Pinpoint the cell where the given text exists, returning its [X, Y] midpoint coordinate. 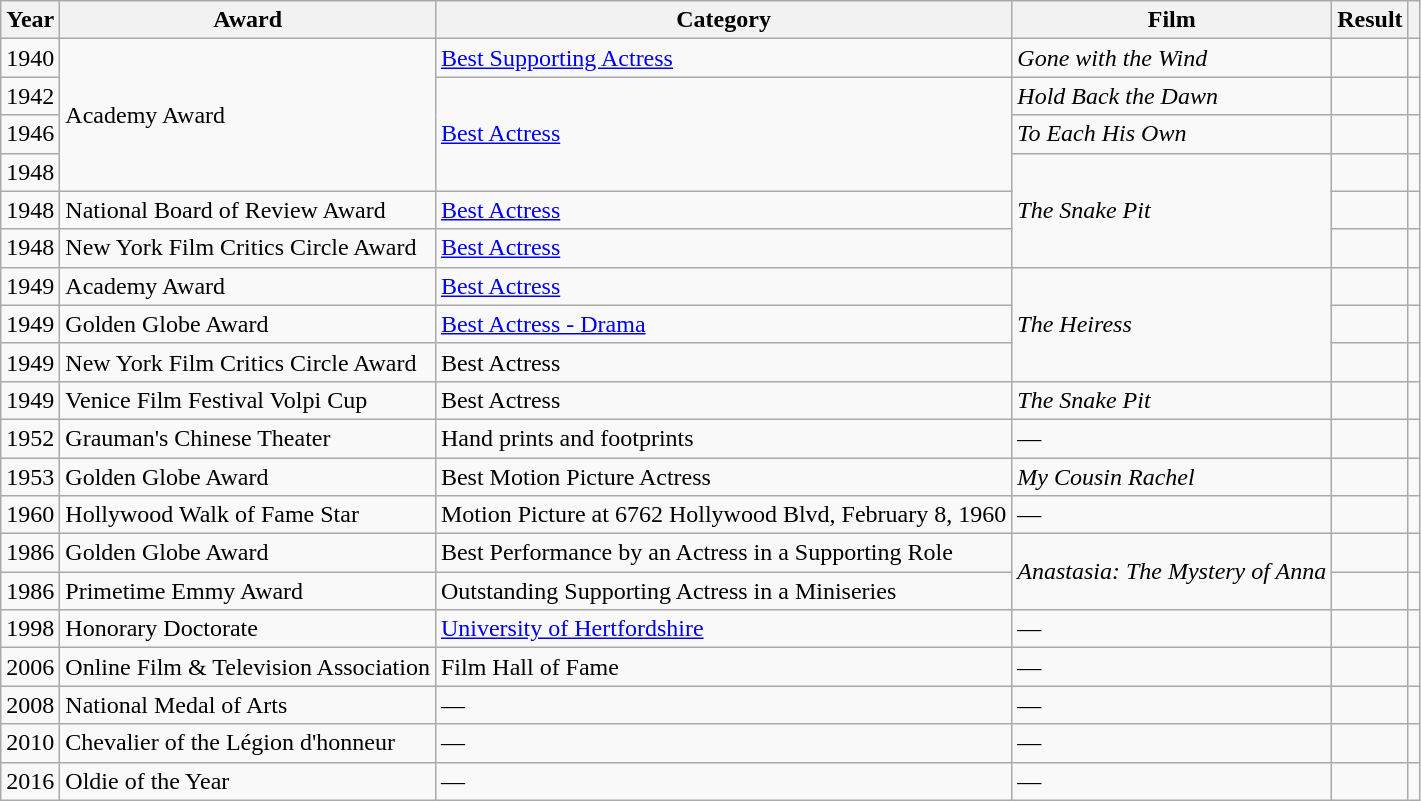
Motion Picture at 6762 Hollywood Blvd, February 8, 1960 [723, 515]
Online Film & Television Association [248, 667]
2008 [30, 705]
Hollywood Walk of Fame Star [248, 515]
Hold Back the Dawn [1172, 96]
1998 [30, 629]
Gone with the Wind [1172, 58]
Category [723, 20]
Chevalier of the Légion d'honneur [248, 743]
My Cousin Rachel [1172, 477]
1953 [30, 477]
1942 [30, 96]
Primetime Emmy Award [248, 591]
Oldie of the Year [248, 781]
Film Hall of Fame [723, 667]
2010 [30, 743]
Film [1172, 20]
University of Hertfordshire [723, 629]
2016 [30, 781]
Best Motion Picture Actress [723, 477]
Outstanding Supporting Actress in a Miniseries [723, 591]
National Medal of Arts [248, 705]
Result [1370, 20]
Best Performance by an Actress in a Supporting Role [723, 553]
1952 [30, 438]
The Heiress [1172, 324]
National Board of Review Award [248, 210]
1940 [30, 58]
Best Supporting Actress [723, 58]
Award [248, 20]
Hand prints and footprints [723, 438]
Best Actress - Drama [723, 324]
Year [30, 20]
1946 [30, 134]
1960 [30, 515]
Grauman's Chinese Theater [248, 438]
To Each His Own [1172, 134]
Venice Film Festival Volpi Cup [248, 400]
Anastasia: The Mystery of Anna [1172, 572]
2006 [30, 667]
Honorary Doctorate [248, 629]
